Find where the given text appears and provide that cell's center as (X, Y) coordinate. 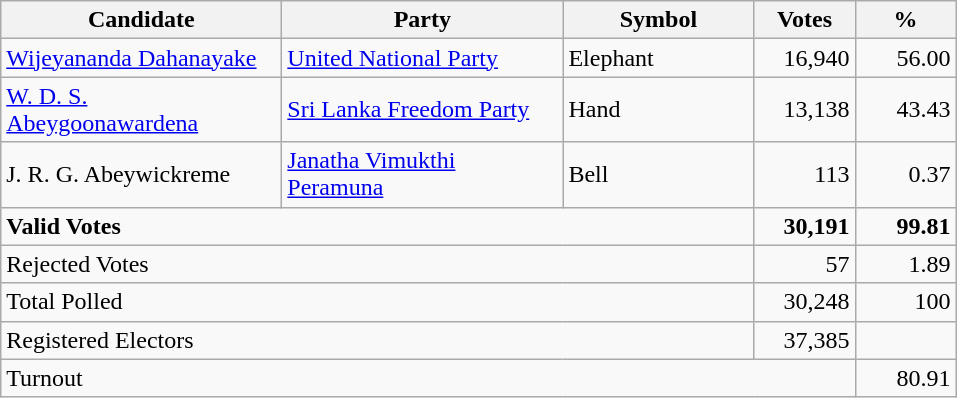
W. D. S. Abeygoonawardena (142, 110)
Candidate (142, 20)
J. R. G. Abeywickreme (142, 174)
30,191 (804, 226)
13,138 (804, 110)
80.91 (906, 378)
113 (804, 174)
Symbol (658, 20)
37,385 (804, 340)
Registered Electors (378, 340)
56.00 (906, 58)
99.81 (906, 226)
Total Polled (378, 302)
100 (906, 302)
Votes (804, 20)
% (906, 20)
Bell (658, 174)
57 (804, 264)
Rejected Votes (378, 264)
Hand (658, 110)
16,940 (804, 58)
Janatha Vimukthi Peramuna (422, 174)
Sri Lanka Freedom Party (422, 110)
43.43 (906, 110)
30,248 (804, 302)
1.89 (906, 264)
Wijeyananda Dahanayake (142, 58)
Party (422, 20)
0.37 (906, 174)
United National Party (422, 58)
Elephant (658, 58)
Turnout (428, 378)
Valid Votes (378, 226)
